Search for the cell housing the specified text and yield its (x, y) center coordinate. 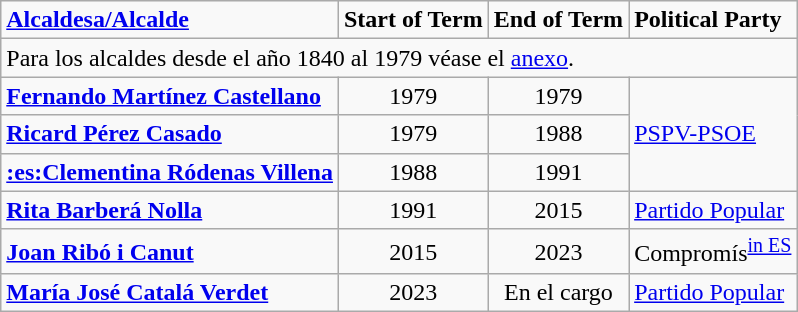
PSPV-PSOE (713, 134)
Ricard Pérez Casado (170, 134)
Compromísin ES (713, 252)
Fernando Martínez Castellano (170, 96)
María José Catalá Verdet (170, 293)
Political Party (713, 20)
End of Term (558, 20)
Para los alcaldes desde el año 1840 al 1979 véase el anexo. (399, 58)
:es:Clementina Ródenas Villena (170, 172)
En el cargo (558, 293)
Start of Term (413, 20)
Alcaldesa/Alcalde (170, 20)
Rita Barberá Nolla (170, 210)
Joan Ribó i Canut (170, 252)
